Determine the [X, Y] coordinate at the center of the cell enclosing the given text.  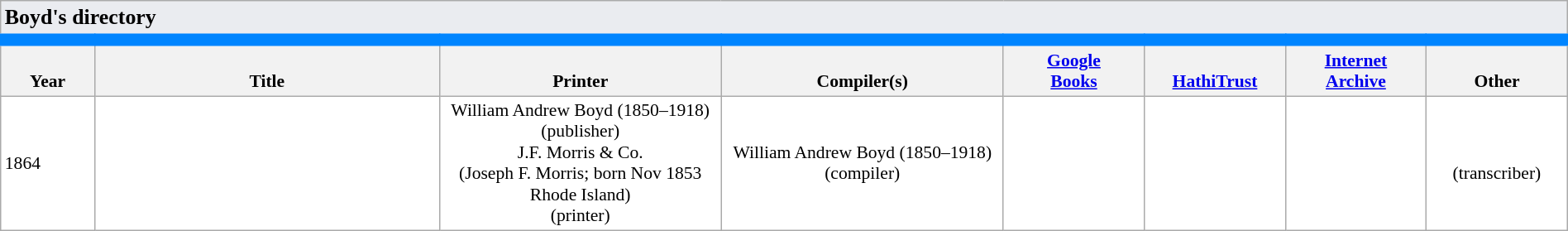
William Andrew Boyd (1850–1918)(compiler) [862, 164]
William Andrew Boyd (1850–1918)(publisher)J.F. Morris & Co.(Joseph F. Morris; born Nov 1853 Rhode Island)(printer) [581, 164]
Title [266, 68]
HathiTrust [1215, 68]
1864 [48, 164]
Year [48, 68]
InternetArchive [1355, 68]
Printer [581, 68]
Other [1497, 68]
Boyd's directory [784, 20]
Compiler(s) [862, 68]
(transcriber) [1497, 164]
GoogleBooks [1073, 68]
